Identify which cell holds the provided text, then report its (x, y) central coordinate. 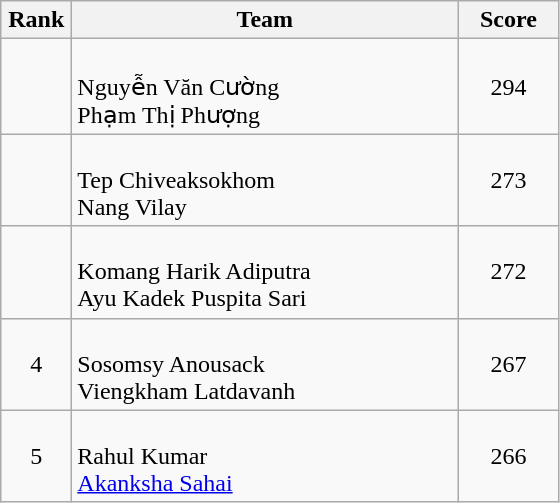
266 (508, 456)
Tep ChiveaksokhomNang Vilay (265, 180)
294 (508, 86)
Score (508, 20)
Nguyễn Văn CườngPhạm Thị Phượng (265, 86)
Sosomsy AnousackViengkham Latdavanh (265, 364)
Team (265, 20)
267 (508, 364)
4 (36, 364)
Rahul KumarAkanksha Sahai (265, 456)
272 (508, 272)
Komang Harik AdiputraAyu Kadek Puspita Sari (265, 272)
Rank (36, 20)
5 (36, 456)
273 (508, 180)
